Identify which cell holds the provided text, then report its (X, Y) central coordinate. 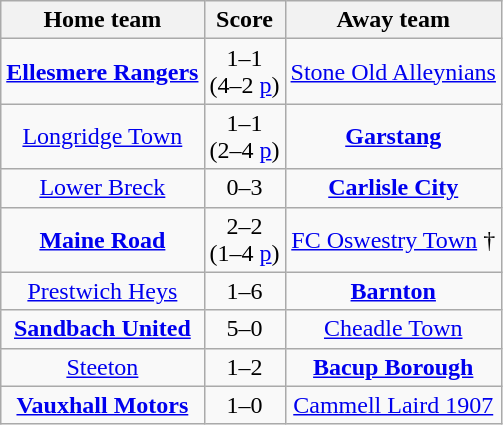
1–1(2–4 p) (244, 136)
Sandbach United (102, 329)
Away team (393, 20)
Cheadle Town (393, 329)
1–0 (244, 405)
Ellesmere Rangers (102, 72)
Lower Breck (102, 188)
Maine Road (102, 240)
Carlisle City (393, 188)
2–2(1–4 p) (244, 240)
Cammell Laird 1907 (393, 405)
Garstang (393, 136)
1–2 (244, 367)
Steeton (102, 367)
1–6 (244, 291)
5–0 (244, 329)
Home team (102, 20)
Longridge Town (102, 136)
Barnton (393, 291)
FC Oswestry Town † (393, 240)
Score (244, 20)
Prestwich Heys (102, 291)
Bacup Borough (393, 367)
0–3 (244, 188)
Vauxhall Motors (102, 405)
1–1(4–2 p) (244, 72)
Stone Old Alleynians (393, 72)
